Capture the cell that displays the provided text and extract its (x, y) central coordinate. 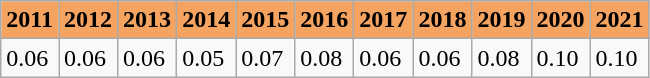
2018 (442, 20)
2017 (384, 20)
2020 (560, 20)
2012 (88, 20)
2019 (502, 20)
0.05 (206, 58)
0.07 (266, 58)
2014 (206, 20)
2013 (148, 20)
2021 (620, 20)
2015 (266, 20)
2011 (30, 20)
2016 (324, 20)
